Find where the given text appears and provide that cell's center as (X, Y) coordinate. 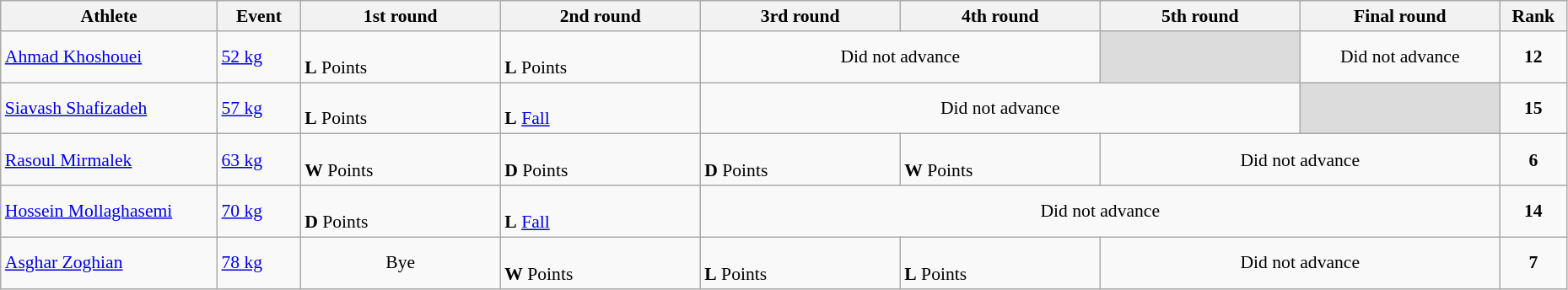
12 (1533, 57)
Rasoul Mirmalek (110, 160)
Hossein Mollaghasemi (110, 211)
4th round (1000, 16)
7 (1533, 263)
78 kg (260, 263)
Asghar Zoghian (110, 263)
Bye (400, 263)
5th round (1199, 16)
15 (1533, 108)
Athlete (110, 16)
57 kg (260, 108)
52 kg (260, 57)
70 kg (260, 211)
Event (260, 16)
1st round (400, 16)
63 kg (260, 160)
Final round (1400, 16)
6 (1533, 160)
2nd round (601, 16)
14 (1533, 211)
Rank (1533, 16)
Ahmad Khoshouei (110, 57)
Siavash Shafizadeh (110, 108)
3rd round (800, 16)
